Find where the given text appears and provide that cell's center as [X, Y] coordinate. 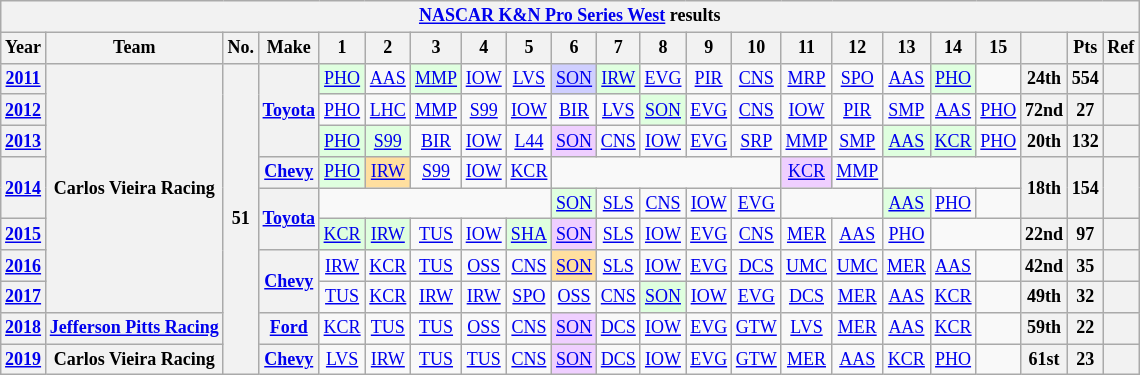
554 [1085, 78]
Ford [288, 328]
Make [288, 48]
Team [134, 48]
97 [1085, 234]
Jefferson Pitts Racing [134, 328]
Pts [1085, 48]
L44 [529, 140]
NASCAR K&N Pro Series West results [570, 16]
LHC [388, 110]
20th [1044, 140]
SHA [529, 234]
2 [388, 48]
15 [998, 48]
MRP [806, 78]
42nd [1044, 266]
24th [1044, 78]
5 [529, 48]
2011 [24, 78]
11 [806, 48]
23 [1085, 360]
72nd [1044, 110]
2018 [24, 328]
22 [1085, 328]
2015 [24, 234]
14 [953, 48]
13 [907, 48]
2019 [24, 360]
2012 [24, 110]
27 [1085, 110]
61st [1044, 360]
22nd [1044, 234]
10 [756, 48]
2016 [24, 266]
2014 [24, 188]
SRP [756, 140]
2017 [24, 296]
Year [24, 48]
35 [1085, 266]
49th [1044, 296]
154 [1085, 188]
59th [1044, 328]
18th [1044, 188]
12 [858, 48]
2013 [24, 140]
Ref [1121, 48]
No. [240, 48]
1 [342, 48]
8 [663, 48]
7 [618, 48]
4 [484, 48]
9 [709, 48]
6 [574, 48]
51 [240, 219]
32 [1085, 296]
132 [1085, 140]
3 [436, 48]
